Search for the cell housing the specified text and yield its (x, y) center coordinate. 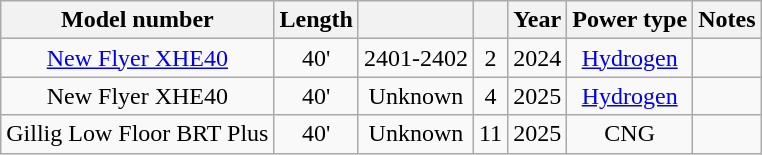
CNG (630, 134)
2 (490, 58)
2024 (538, 58)
11 (490, 134)
Notes (727, 20)
2401-2402 (416, 58)
Gillig Low Floor BRT Plus (138, 134)
4 (490, 96)
Model number (138, 20)
Power type (630, 20)
Year (538, 20)
Length (316, 20)
